Scan for the cell matching the given text and deliver its [x, y] coordinate at center. 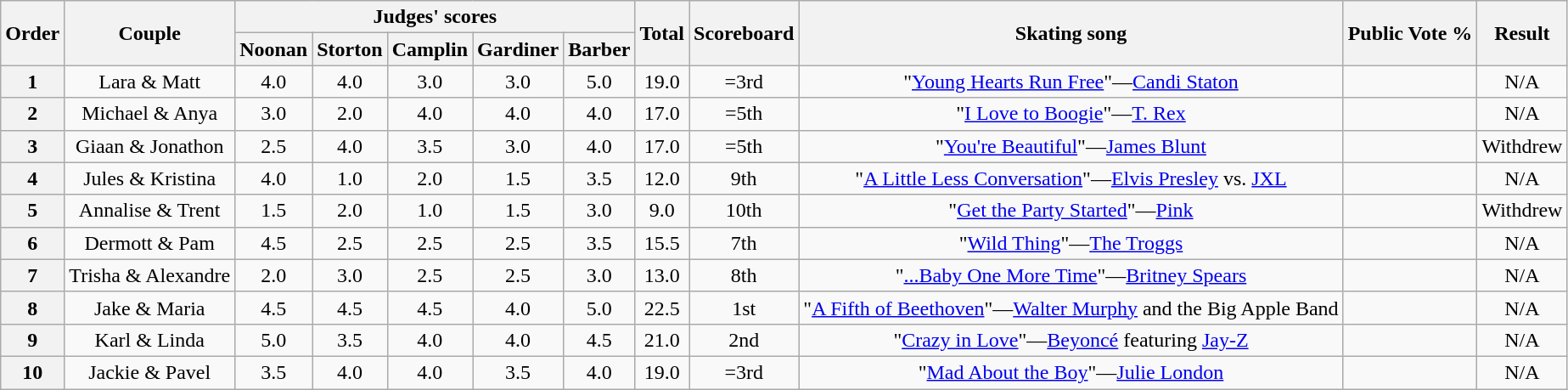
2 [32, 114]
Order [32, 33]
Judges' scores [435, 17]
5 [32, 211]
"A Fifth of Beethoven"—Walter Murphy and the Big Apple Band [1071, 308]
Jackie & Pavel [149, 372]
Skating song [1071, 33]
Couple [149, 33]
"I Love to Boogie"—T. Rex [1071, 114]
21.0 [662, 340]
9.0 [662, 211]
"Get the Party Started"—Pink [1071, 211]
12.0 [662, 178]
10 [32, 372]
"Wild Thing"—The Troggs [1071, 243]
Karl & Linda [149, 340]
8th [744, 275]
7th [744, 243]
"...Baby One More Time"—Britney Spears [1071, 275]
15.5 [662, 243]
4 [32, 178]
"You're Beautiful"—James Blunt [1071, 146]
Trisha & Alexandre [149, 275]
Camplin [430, 49]
"A Little Less Conversation"—Elvis Presley vs. JXL [1071, 178]
"Mad About the Boy"—Julie London [1071, 372]
Total [662, 33]
Public Vote % [1410, 33]
"Crazy in Love"—Beyoncé featuring Jay-Z [1071, 340]
Barber [599, 49]
Noonan [273, 49]
9 [32, 340]
2nd [744, 340]
Gardiner [518, 49]
22.5 [662, 308]
Scoreboard [744, 33]
Jules & Kristina [149, 178]
Lara & Matt [149, 82]
13.0 [662, 275]
Michael & Anya [149, 114]
Annalise & Trent [149, 211]
9th [744, 178]
8 [32, 308]
10th [744, 211]
Result [1522, 33]
7 [32, 275]
"Young Hearts Run Free"—Candi Staton [1071, 82]
3 [32, 146]
Jake & Maria [149, 308]
Storton [350, 49]
Giaan & Jonathon [149, 146]
6 [32, 243]
Dermott & Pam [149, 243]
1st [744, 308]
1 [32, 82]
